Determine the [X, Y] coordinate at the center of the cell enclosing the given text.  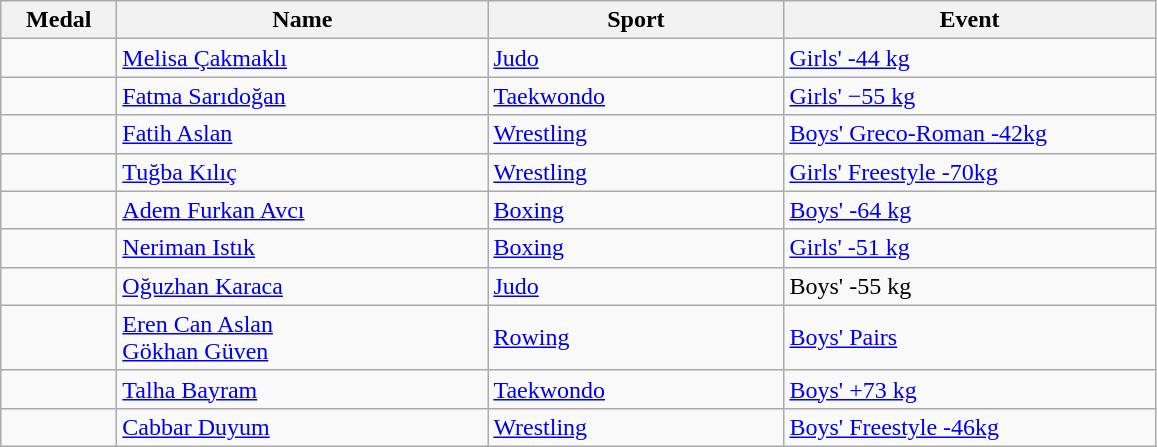
Boys' Freestyle -46kg [970, 427]
Name [302, 20]
Melisa Çakmaklı [302, 58]
Neriman Istık [302, 248]
Medal [59, 20]
Girls' Freestyle -70kg [970, 172]
Oğuzhan Karaca [302, 286]
Fatma Sarıdoğan [302, 96]
Girls' -51 kg [970, 248]
Boys' -64 kg [970, 210]
Eren Can AslanGökhan Güven [302, 338]
Fatih Aslan [302, 134]
Cabbar Duyum [302, 427]
Boys' -55 kg [970, 286]
Boys' +73 kg [970, 389]
Event [970, 20]
Tuğba Kılıç [302, 172]
Boys' Pairs [970, 338]
Talha Bayram [302, 389]
Rowing [636, 338]
Girls' -44 kg [970, 58]
Boys' Greco-Roman -42kg [970, 134]
Adem Furkan Avcı [302, 210]
Sport [636, 20]
Girls' −55 kg [970, 96]
